Return the [X, Y] coordinate for the center point of the cell that contains the specified text.  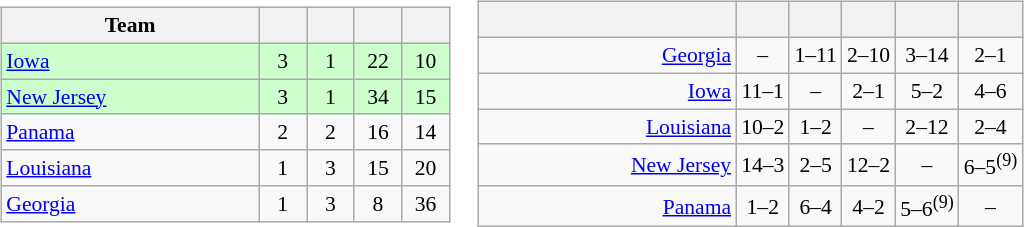
8 [378, 204]
Team [130, 26]
5–2 [927, 91]
10–2 [762, 127]
4–2 [868, 206]
10 [426, 61]
14 [426, 132]
2–5 [815, 164]
11–1 [762, 91]
14–3 [762, 164]
3–14 [927, 55]
4–6 [991, 91]
1–11 [815, 55]
6–4 [815, 206]
20 [426, 168]
22 [378, 61]
34 [378, 97]
36 [426, 204]
12–2 [868, 164]
16 [378, 132]
2–4 [991, 127]
5–6(9) [927, 206]
2–10 [868, 55]
2–12 [927, 127]
6–5(9) [991, 164]
